Detect which cell encompasses the target text, then output its [X, Y] center coordinate. 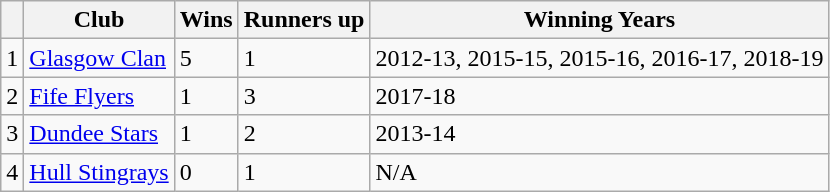
Wins [206, 20]
4 [12, 172]
Hull Stingrays [99, 172]
N/A [600, 172]
2017-18 [600, 96]
Dundee Stars [99, 134]
Fife Flyers [99, 96]
2013-14 [600, 134]
Glasgow Clan [99, 58]
2012-13, 2015-15, 2015-16, 2016-17, 2018-19 [600, 58]
Runners up [304, 20]
Winning Years [600, 20]
Club [99, 20]
0 [206, 172]
5 [206, 58]
